Provide the (x, y) coordinate of the cell's center where the given text is located.  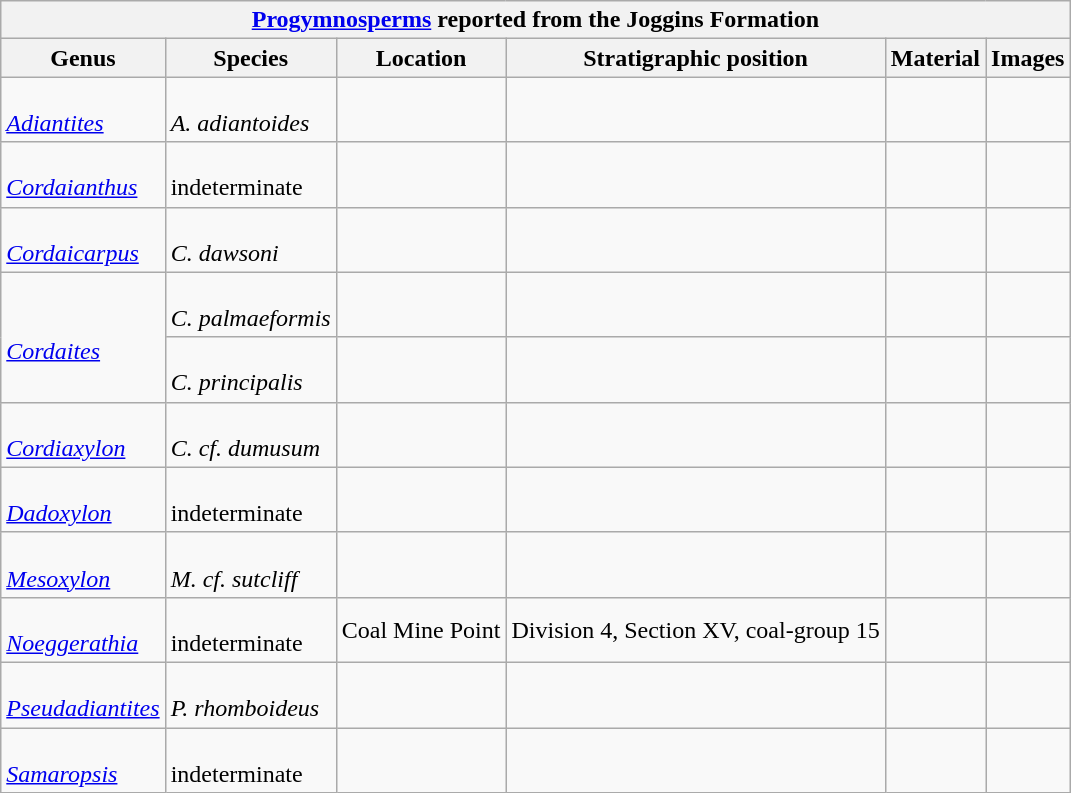
A. adiantoides (250, 110)
Adiantites (83, 110)
Species (250, 58)
P. rhomboideus (250, 694)
C. principalis (250, 370)
Cordaicarpus (83, 240)
Genus (83, 58)
Cordaianthus (83, 174)
Material (935, 58)
C. dawsoni (250, 240)
M. cf. sutcliff (250, 564)
Mesoxylon (83, 564)
Pseudadiantites (83, 694)
Noeggerathia (83, 630)
Location (421, 58)
C. cf. dumusum (250, 434)
Stratigraphic position (696, 58)
Cordiaxylon (83, 434)
C. palmaeformis (250, 304)
Samaropsis (83, 760)
Cordaites (83, 337)
Dadoxylon (83, 500)
Images (1028, 58)
Division 4, Section XV, coal-group 15 (696, 630)
Coal Mine Point (421, 630)
Progymnosperms reported from the Joggins Formation (536, 20)
